Detect which cell encompasses the target text, then output its [x, y] center coordinate. 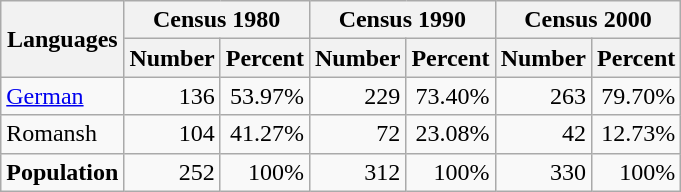
Census 1980 [217, 20]
252 [172, 172]
German [62, 96]
42 [543, 134]
104 [172, 134]
72 [357, 134]
23.08% [450, 134]
79.70% [636, 96]
229 [357, 96]
Census 2000 [588, 20]
41.27% [264, 134]
263 [543, 96]
Languages [62, 39]
330 [543, 172]
12.73% [636, 134]
Population [62, 172]
Romansh [62, 134]
73.40% [450, 96]
Census 1990 [402, 20]
312 [357, 172]
136 [172, 96]
53.97% [264, 96]
